Find where the given text appears and provide that cell's center as (X, Y) coordinate. 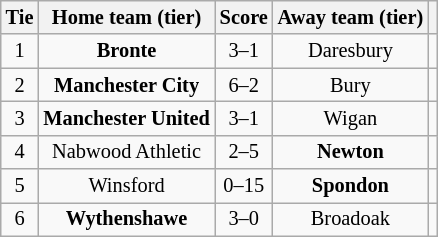
Manchester United (126, 118)
3 (20, 118)
1 (20, 51)
Away team (tier) (350, 17)
Wigan (350, 118)
Daresbury (350, 51)
Wythenshawe (126, 219)
2 (20, 85)
Home team (tier) (126, 17)
Score (244, 17)
Spondon (350, 186)
Manchester City (126, 85)
0–15 (244, 186)
Nabwood Athletic (126, 152)
2–5 (244, 152)
4 (20, 152)
Bury (350, 85)
Newton (350, 152)
3–0 (244, 219)
Winsford (126, 186)
Tie (20, 17)
Bronte (126, 51)
5 (20, 186)
6–2 (244, 85)
Broadoak (350, 219)
6 (20, 219)
